Locate the cell with the specified text and output its [x, y] center coordinate. 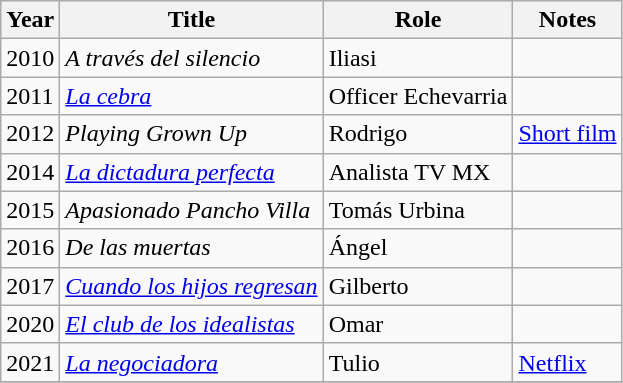
2010 [30, 58]
Playing Grown Up [192, 134]
Analista TV MX [418, 172]
2016 [30, 248]
Ángel [418, 248]
2020 [30, 324]
2014 [30, 172]
Cuando los hijos regresan [192, 286]
Apasionado Pancho Villa [192, 210]
Notes [568, 20]
La negociadora [192, 362]
Officer Echevarria [418, 96]
El club de los idealistas [192, 324]
La dictadura perfecta [192, 172]
A través del silencio [192, 58]
2011 [30, 96]
Role [418, 20]
Rodrigo [418, 134]
Gilberto [418, 286]
Tomás Urbina [418, 210]
Netflix [568, 362]
2012 [30, 134]
La cebra [192, 96]
2015 [30, 210]
De las muertas [192, 248]
Tulio [418, 362]
Title [192, 20]
Iliasi [418, 58]
2021 [30, 362]
Year [30, 20]
2017 [30, 286]
Omar [418, 324]
Short film [568, 134]
